Extract the (x, y) coordinate from the center of the cell holding the provided text.  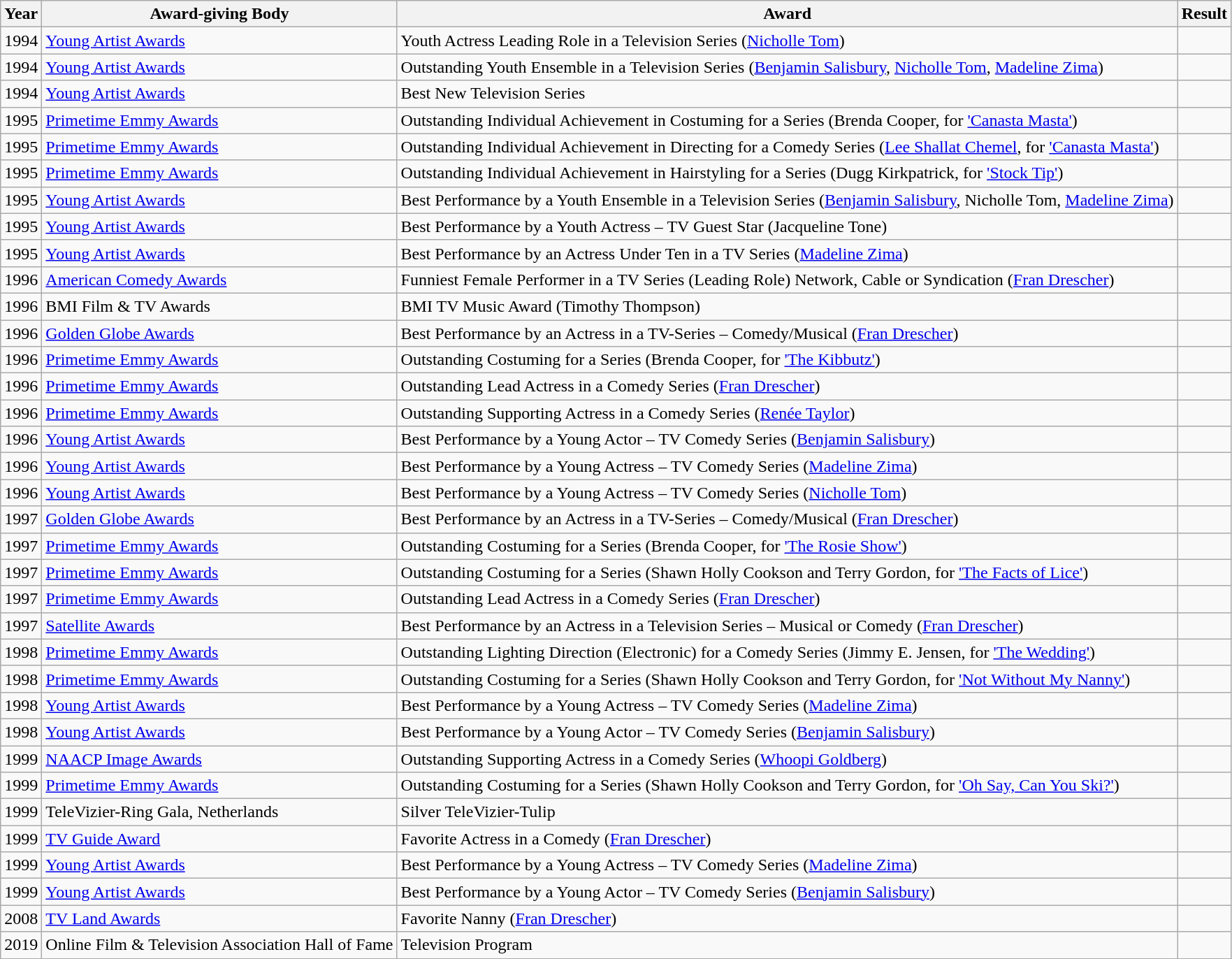
BMI Film & TV Awards (219, 306)
Year (21, 14)
Outstanding Individual Achievement in Costuming for a Series (Brenda Cooper, for 'Canasta Masta') (787, 120)
Outstanding Costuming for a Series (Brenda Cooper, for 'The Kibbutz') (787, 360)
Best Performance by an Actress Under Ten in a TV Series (Madeline Zima) (787, 253)
American Comedy Awards (219, 280)
2019 (21, 945)
BMI TV Music Award (Timothy Thompson) (787, 306)
Best Performance by an Actress in a Television Series – Musical or Comedy (Fran Drescher) (787, 626)
Television Program (787, 945)
Satellite Awards (219, 626)
Favorite Nanny (Fran Drescher) (787, 918)
Award-giving Body (219, 14)
Favorite Actress in a Comedy (Fran Drescher) (787, 839)
TV Guide Award (219, 839)
Outstanding Lighting Direction (Electronic) for a Comedy Series (Jimmy E. Jensen, for 'The Wedding') (787, 652)
Best Performance by a Youth Ensemble in a Television Series (Benjamin Salisbury, Nicholle Tom, Madeline Zima) (787, 200)
Best Performance by a Youth Actress – TV Guest Star (Jacqueline Tone) (787, 226)
Award (787, 14)
Online Film & Television Association Hall of Fame (219, 945)
Funniest Female Performer in a TV Series (Leading Role) Network, Cable or Syndication (Fran Drescher) (787, 280)
Outstanding Costuming for a Series (Shawn Holly Cookson and Terry Gordon, for 'Not Without My Nanny') (787, 679)
Youth Actress Leading Role in a Television Series (Nicholle Tom) (787, 41)
Best Performance by a Young Actress – TV Comedy Series (Nicholle Tom) (787, 493)
TV Land Awards (219, 918)
Outstanding Costuming for a Series (Shawn Holly Cookson and Terry Gordon, for 'Oh Say, Can You Ski?') (787, 786)
Best New Television Series (787, 94)
Outstanding Supporting Actress in a Comedy Series (Whoopi Goldberg) (787, 758)
Outstanding Youth Ensemble in a Television Series (Benjamin Salisbury, Nicholle Tom, Madeline Zima) (787, 67)
NAACP Image Awards (219, 758)
Outstanding Individual Achievement in Directing for a Comedy Series (Lee Shallat Chemel, for 'Canasta Masta') (787, 147)
Outstanding Costuming for a Series (Brenda Cooper, for 'The Rosie Show') (787, 546)
Outstanding Costuming for a Series (Shawn Holly Cookson and Terry Gordon, for 'The Facts of Lice') (787, 572)
Outstanding Supporting Actress in a Comedy Series (Renée Taylor) (787, 413)
Result (1204, 14)
Outstanding Individual Achievement in Hairstyling for a Series (Dugg Kirkpatrick, for 'Stock Tip') (787, 173)
TeleVizier-Ring Gala, Netherlands (219, 812)
2008 (21, 918)
Silver TeleVizier-Tulip (787, 812)
